Determine the (X, Y) coordinate at the center of the cell enclosing the given text.  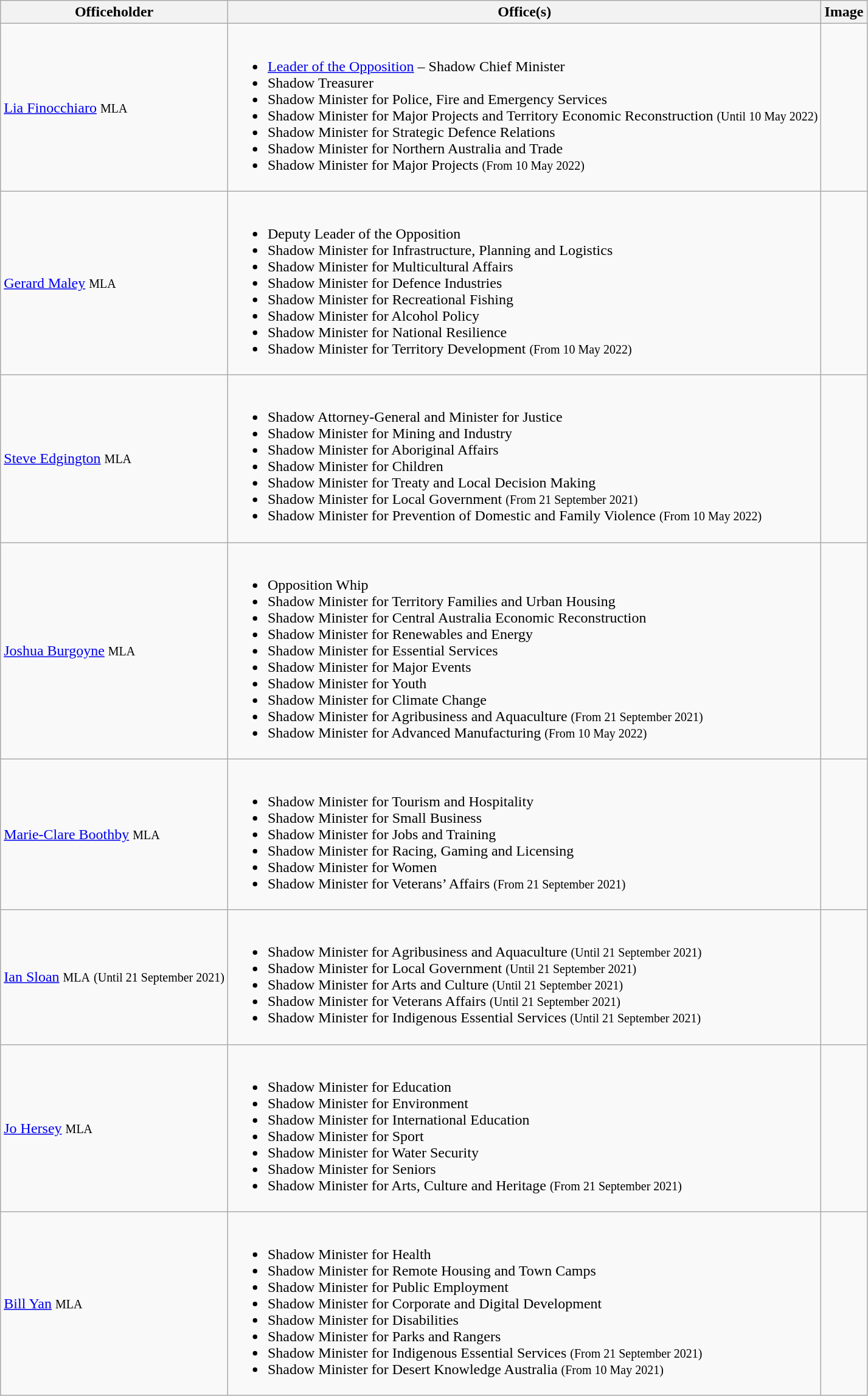
Bill Yan MLA (114, 1304)
Joshua Burgoyne MLA (114, 651)
Lia Finocchiaro MLA (114, 107)
Officeholder (114, 12)
Marie-Clare Boothby MLA (114, 834)
Office(s) (524, 12)
Jo Hersey MLA (114, 1128)
Steve Edgington MLA (114, 459)
Image (844, 12)
Gerard Maley MLA (114, 283)
Ian Sloan MLA (Until 21 September 2021) (114, 977)
